Locate the cell with the specified text and output its [x, y] center coordinate. 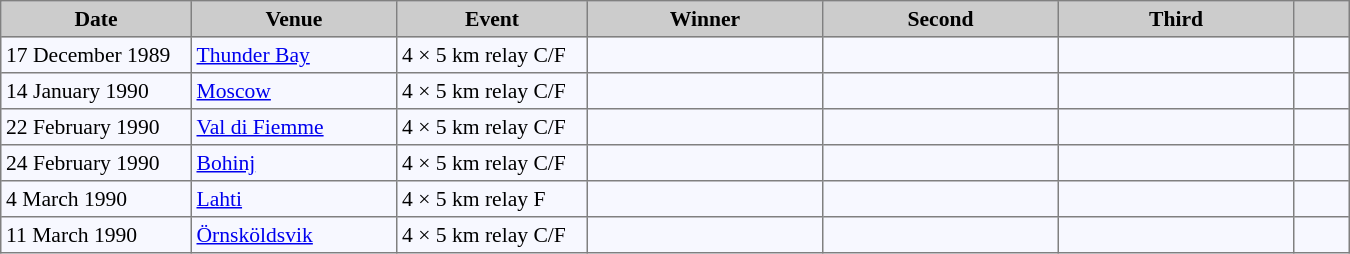
Thunder Bay [294, 55]
Third [1176, 19]
Val di Fiemme [294, 127]
17 December 1989 [96, 55]
4 × 5 km relay F [492, 199]
24 February 1990 [96, 163]
11 March 1990 [96, 235]
Bohinj [294, 163]
4 March 1990 [96, 199]
Venue [294, 19]
Örnsköldsvik [294, 235]
Winner [705, 19]
Event [492, 19]
Second [941, 19]
22 February 1990 [96, 127]
14 January 1990 [96, 91]
Lahti [294, 199]
Moscow [294, 91]
Date [96, 19]
